Capture the cell that displays the provided text and extract its (x, y) central coordinate. 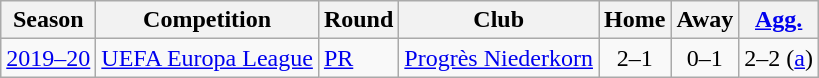
Progrès Niederkorn (499, 58)
Competition (208, 20)
Club (499, 20)
Round (358, 20)
Agg. (779, 20)
2–1 (634, 58)
2019–20 (48, 58)
0–1 (705, 58)
Home (634, 20)
Season (48, 20)
PR (358, 58)
Away (705, 20)
UEFA Europa League (208, 58)
2–2 (a) (779, 58)
